Extract the (X, Y) coordinate from the center of the cell holding the provided text.  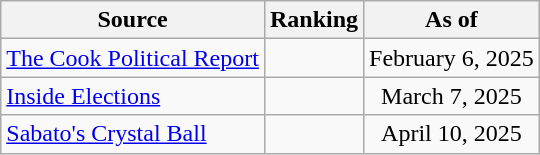
Inside Elections (133, 96)
April 10, 2025 (452, 134)
The Cook Political Report (133, 58)
February 6, 2025 (452, 58)
Ranking (314, 20)
Source (133, 20)
March 7, 2025 (452, 96)
Sabato's Crystal Ball (133, 134)
As of (452, 20)
